Scan for the cell matching the given text and deliver its [X, Y] coordinate at center. 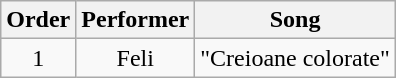
1 [38, 58]
Performer [136, 20]
Order [38, 20]
"Creioane colorate" [296, 58]
Feli [136, 58]
Song [296, 20]
